Return the [x, y] coordinate for the center point of the cell that contains the specified text.  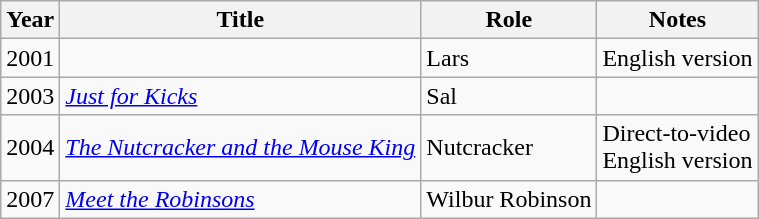
Title [240, 20]
Notes [678, 20]
Nutcracker [509, 148]
Just for Kicks [240, 96]
Role [509, 20]
The Nutcracker and the Mouse King [240, 148]
2003 [30, 96]
Wilbur Robinson [509, 199]
Direct-to-videoEnglish version [678, 148]
2001 [30, 58]
2004 [30, 148]
Meet the Robinsons [240, 199]
Sal [509, 96]
Year [30, 20]
2007 [30, 199]
English version [678, 58]
Lars [509, 58]
